Determine the [X, Y] coordinate at the center of the cell enclosing the given text.  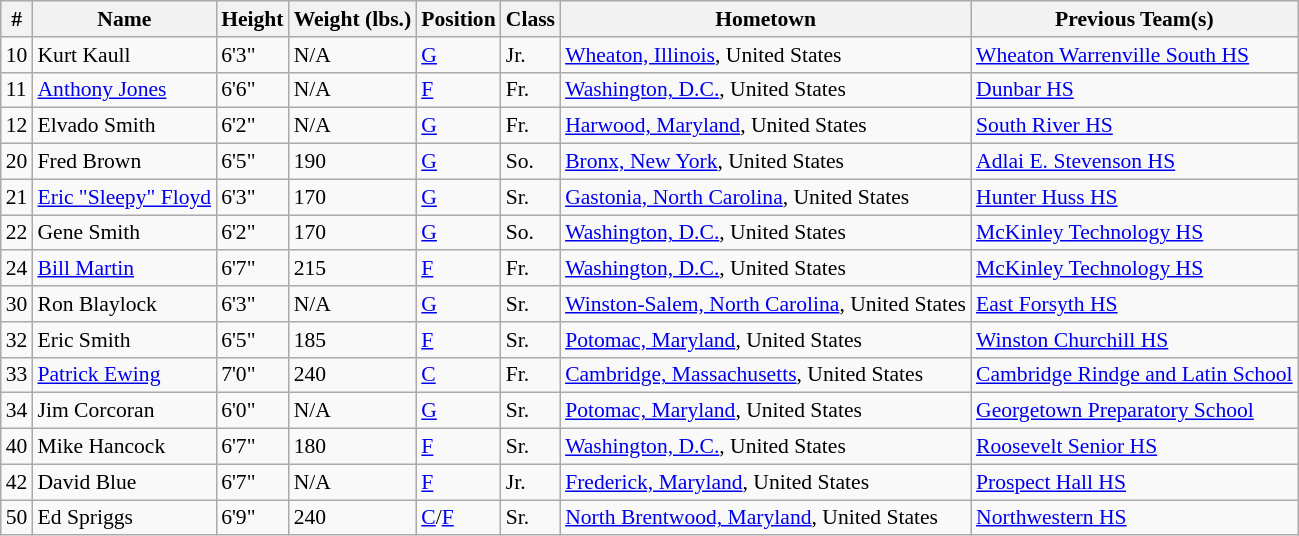
Elvado Smith [124, 126]
Previous Team(s) [1134, 19]
180 [353, 447]
6'6" [252, 90]
Roosevelt Senior HS [1134, 447]
Eric Smith [124, 340]
North Brentwood, Maryland, United States [766, 518]
215 [353, 269]
190 [353, 162]
Hometown [766, 19]
Ron Blaylock [124, 304]
32 [17, 340]
South River HS [1134, 126]
Mike Hancock [124, 447]
Bill Martin [124, 269]
Bronx, New York, United States [766, 162]
24 [17, 269]
Anthony Jones [124, 90]
Prospect Hall HS [1134, 482]
Harwood, Maryland, United States [766, 126]
Name [124, 19]
22 [17, 233]
C/F [458, 518]
Winston Churchill HS [1134, 340]
Wheaton, Illinois, United States [766, 55]
Eric "Sleepy" Floyd [124, 197]
Georgetown Preparatory School [1134, 411]
33 [17, 375]
Fred Brown [124, 162]
Hunter Huss HS [1134, 197]
East Forsyth HS [1134, 304]
34 [17, 411]
Winston-Salem, North Carolina, United States [766, 304]
21 [17, 197]
40 [17, 447]
Kurt Kaull [124, 55]
20 [17, 162]
Dunbar HS [1134, 90]
Gastonia, North Carolina, United States [766, 197]
12 [17, 126]
Wheaton Warrenville South HS [1134, 55]
10 [17, 55]
Height [252, 19]
Class [530, 19]
Gene Smith [124, 233]
6'9" [252, 518]
Adlai E. Stevenson HS [1134, 162]
Position [458, 19]
50 [17, 518]
42 [17, 482]
7'0" [252, 375]
Jim Corcoran [124, 411]
C [458, 375]
Frederick, Maryland, United States [766, 482]
185 [353, 340]
Weight (lbs.) [353, 19]
Patrick Ewing [124, 375]
11 [17, 90]
Ed Spriggs [124, 518]
6'0" [252, 411]
30 [17, 304]
Cambridge Rindge and Latin School [1134, 375]
David Blue [124, 482]
# [17, 19]
Cambridge, Massachusetts, United States [766, 375]
Northwestern HS [1134, 518]
